Provide the [X, Y] coordinate of the cell's center where the given text is located.  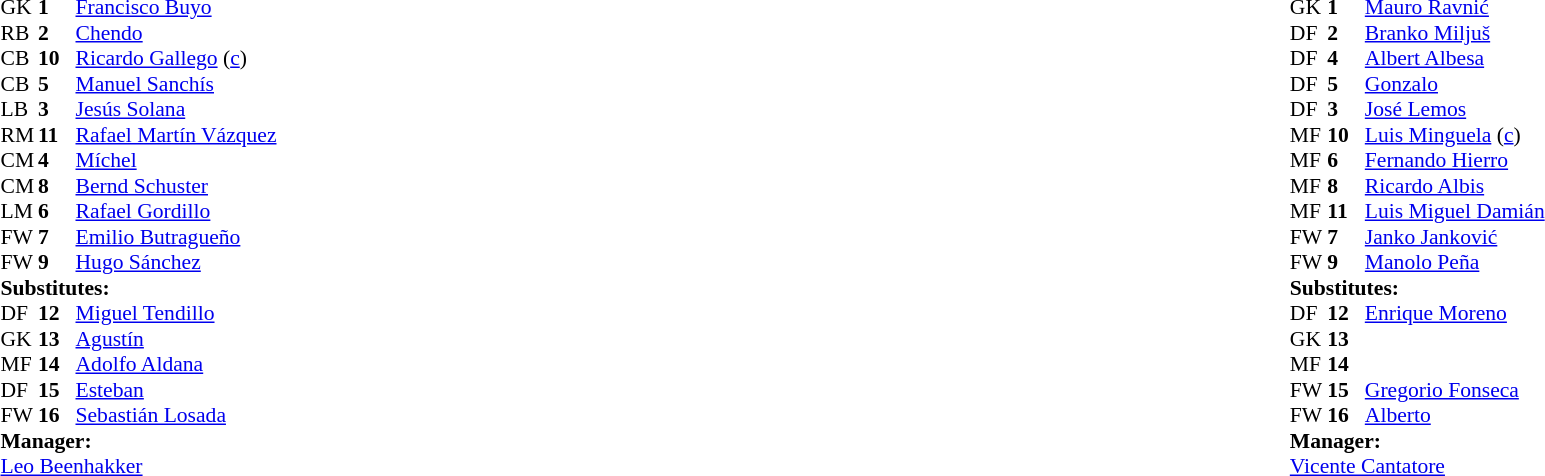
RM [19, 135]
Adolfo Aldana [176, 365]
Gregorio Fonseca [1455, 390]
Ricardo Gallego (c) [176, 59]
RB [19, 33]
Manuel Sanchís [176, 84]
Emilio Butragueño [176, 237]
Rafael Gordillo [176, 211]
Gonzalo [1455, 84]
Luis Minguela (c) [1455, 135]
Agustín [176, 339]
LM [19, 211]
Esteban [176, 390]
Enrique Moreno [1455, 313]
Hugo Sánchez [176, 263]
Bernd Schuster [176, 186]
Albert Albesa [1455, 59]
Fernando Hierro [1455, 161]
Miguel Tendillo [176, 313]
LB [19, 109]
Míchel [176, 161]
Chendo [176, 33]
Rafael Martín Vázquez [176, 135]
Manolo Peña [1455, 263]
José Lemos [1455, 109]
Alberto [1455, 415]
Sebastián Losada [176, 415]
Jesús Solana [176, 109]
Luis Miguel Damián [1455, 211]
Ricardo Albis [1455, 186]
Janko Janković [1455, 237]
Branko Miljuš [1455, 33]
